From the cell containing the given text, extract its center point as [X, Y] coordinate. 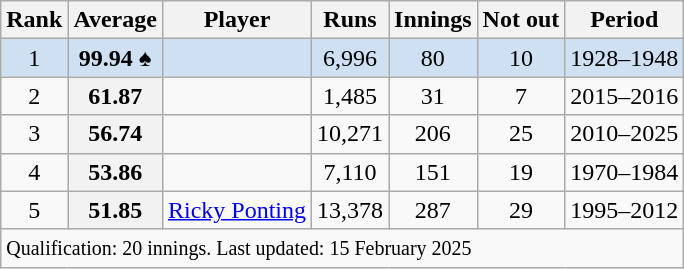
Rank [34, 20]
61.87 [116, 96]
10,271 [350, 134]
Average [116, 20]
51.85 [116, 210]
99.94 ♠ [116, 58]
5 [34, 210]
25 [521, 134]
Period [624, 20]
3 [34, 134]
1928–1948 [624, 58]
4 [34, 172]
1995–2012 [624, 210]
Not out [521, 20]
7,110 [350, 172]
Runs [350, 20]
29 [521, 210]
80 [433, 58]
56.74 [116, 134]
31 [433, 96]
1970–1984 [624, 172]
Player [236, 20]
287 [433, 210]
2010–2025 [624, 134]
Ricky Ponting [236, 210]
13,378 [350, 210]
206 [433, 134]
1 [34, 58]
6,996 [350, 58]
Qualification: 20 innings. Last updated: 15 February 2025 [342, 248]
19 [521, 172]
1,485 [350, 96]
10 [521, 58]
151 [433, 172]
Innings [433, 20]
7 [521, 96]
2 [34, 96]
53.86 [116, 172]
2015–2016 [624, 96]
